For the text-containing cell, return its midpoint in [x, y] coordinate format. 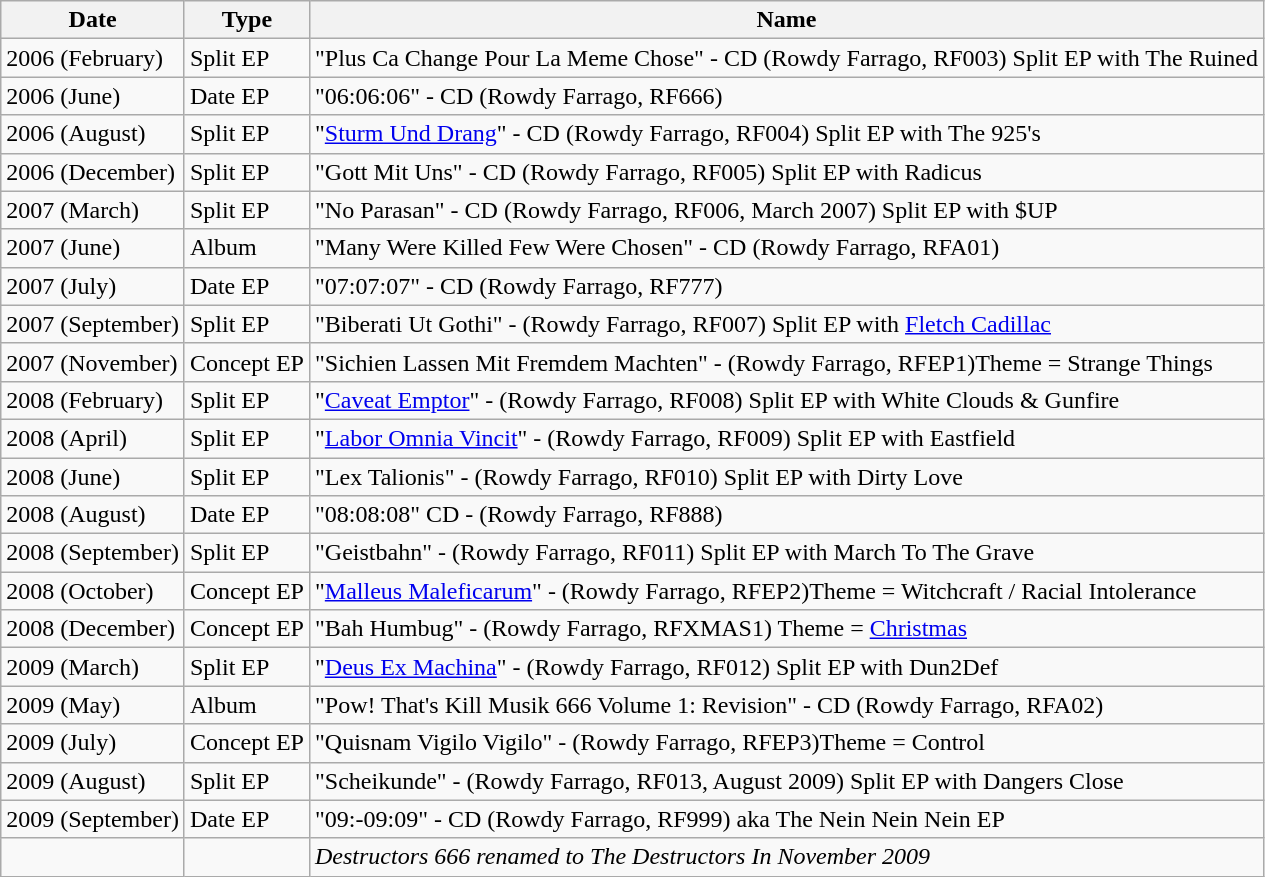
"06:06:06" - CD (Rowdy Farrago, RF666) [786, 96]
Destructors 666 renamed to The Destructors In November 2009 [786, 857]
2008 (June) [93, 477]
2006 (June) [93, 96]
"Quisnam Vigilo Vigilo" - (Rowdy Farrago, RFEP3)Theme = Control [786, 743]
2009 (March) [93, 667]
2008 (September) [93, 553]
2007 (July) [93, 286]
2008 (April) [93, 438]
"Labor Omnia Vincit" - (Rowdy Farrago, RF009) Split EP with Eastfield [786, 438]
"Bah Humbug" - (Rowdy Farrago, RFXMAS1) Theme = Christmas [786, 629]
2007 (June) [93, 248]
Date [93, 20]
Type [246, 20]
2009 (July) [93, 743]
"Gott Mit Uns" - CD (Rowdy Farrago, RF005) Split EP with Radicus [786, 172]
"08:08:08" CD - (Rowdy Farrago, RF888) [786, 515]
"Lex Talionis" - (Rowdy Farrago, RF010) Split EP with Dirty Love [786, 477]
2007 (November) [93, 362]
"Plus Ca Change Pour La Meme Chose" - CD (Rowdy Farrago, RF003) Split EP with The Ruined [786, 58]
2006 (August) [93, 134]
2008 (December) [93, 629]
2008 (August) [93, 515]
"Geistbahn" - (Rowdy Farrago, RF011) Split EP with March To The Grave [786, 553]
2008 (October) [93, 591]
"No Parasan" - CD (Rowdy Farrago, RF006, March 2007) Split EP with $UP [786, 210]
2007 (March) [93, 210]
"07:07:07" - CD (Rowdy Farrago, RF777) [786, 286]
2006 (December) [93, 172]
"Pow! That's Kill Musik 666 Volume 1: Revision" - CD (Rowdy Farrago, RFA02) [786, 705]
"Sichien Lassen Mit Fremdem Machten" - (Rowdy Farrago, RFEP1)Theme = Strange Things [786, 362]
"Biberati Ut Gothi" - (Rowdy Farrago, RF007) Split EP with Fletch Cadillac [786, 324]
2009 (September) [93, 819]
"Caveat Emptor" - (Rowdy Farrago, RF008) Split EP with White Clouds & Gunfire [786, 400]
Name [786, 20]
"Scheikunde" - (Rowdy Farrago, RF013, August 2009) Split EP with Dangers Close [786, 781]
"Sturm Und Drang" - CD (Rowdy Farrago, RF004) Split EP with The 925's [786, 134]
2008 (February) [93, 400]
2009 (May) [93, 705]
2009 (August) [93, 781]
2007 (September) [93, 324]
"Deus Ex Machina" - (Rowdy Farrago, RF012) Split EP with Dun2Def [786, 667]
"Malleus Maleficarum" - (Rowdy Farrago, RFEP2)Theme = Witchcraft / Racial Intolerance [786, 591]
"09:-09:09" - CD (Rowdy Farrago, RF999) aka The Nein Nein Nein EP [786, 819]
2006 (February) [93, 58]
"Many Were Killed Few Were Chosen" - CD (Rowdy Farrago, RFA01) [786, 248]
